Return the [x, y] coordinate for the center point of the cell that contains the specified text.  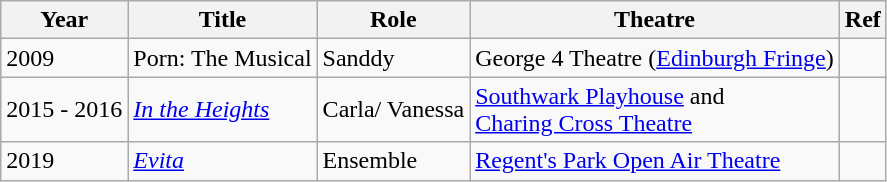
Evita [222, 161]
2009 [64, 58]
Ref [862, 20]
Sanddy [394, 58]
Year [64, 20]
Porn: The Musical [222, 58]
Title [222, 20]
Carla/ Vanessa [394, 110]
2019 [64, 161]
Ensemble [394, 161]
Southwark Playhouse andCharing Cross Theatre [655, 110]
2015 - 2016 [64, 110]
Role [394, 20]
Theatre [655, 20]
Regent's Park Open Air Theatre [655, 161]
George 4 Theatre (Edinburgh Fringe) [655, 58]
In the Heights [222, 110]
